Extract the (x, y) coordinate from the center of the cell holding the provided text.  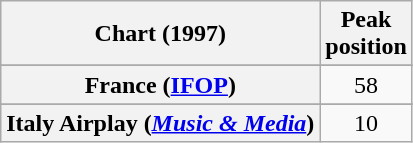
France (IFOP) (160, 85)
58 (366, 85)
10 (366, 123)
Peakposition (366, 34)
Chart (1997) (160, 34)
Italy Airplay (Music & Media) (160, 123)
